For the text-containing cell, return its midpoint in [x, y] coordinate format. 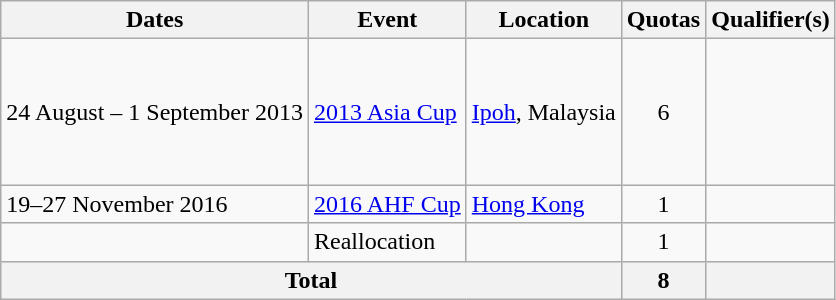
Reallocation [387, 242]
Ipoh, Malaysia [544, 112]
24 August – 1 September 2013 [155, 112]
2016 AHF Cup [387, 204]
8 [663, 280]
Qualifier(s) [771, 20]
6 [663, 112]
Location [544, 20]
Total [312, 280]
Event [387, 20]
Hong Kong [544, 204]
Dates [155, 20]
Quotas [663, 20]
2013 Asia Cup [387, 112]
19–27 November 2016 [155, 204]
